For the text-containing cell, return its midpoint in [X, Y] coordinate format. 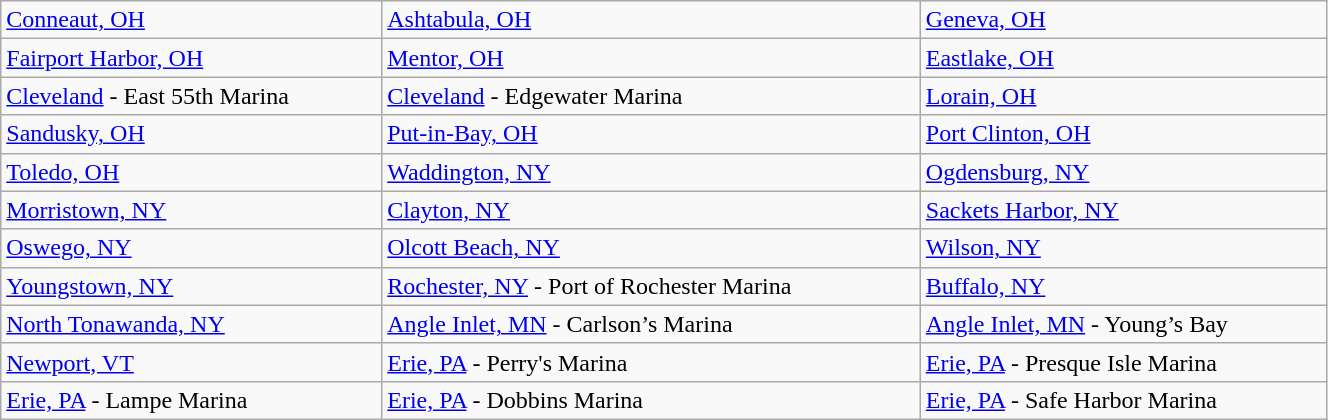
Erie, PA - Lampe Marina [192, 400]
Mentor, OH [652, 58]
Geneva, OH [1123, 20]
Buffalo, NY [1123, 286]
Sandusky, OH [192, 134]
Clayton, NY [652, 210]
Erie, PA - Perry's Marina [652, 362]
Olcott Beach, NY [652, 248]
Erie, PA - Presque Isle Marina [1123, 362]
Youngstown, NY [192, 286]
Oswego, NY [192, 248]
Lorain, OH [1123, 96]
Angle Inlet, MN - Young’s Bay [1123, 324]
Cleveland - Edgewater Marina [652, 96]
Waddington, NY [652, 172]
Morristown, NY [192, 210]
Put-in-Bay, OH [652, 134]
Erie, PA - Dobbins Marina [652, 400]
Rochester, NY - Port of Rochester Marina [652, 286]
Eastlake, OH [1123, 58]
Ashtabula, OH [652, 20]
Sackets Harbor, NY [1123, 210]
Ogdensburg, NY [1123, 172]
Angle Inlet, MN - Carlson’s Marina [652, 324]
Newport, VT [192, 362]
Erie, PA - Safe Harbor Marina [1123, 400]
Port Clinton, OH [1123, 134]
Conneaut, OH [192, 20]
Toledo, OH [192, 172]
Fairport Harbor, OH [192, 58]
North Tonawanda, NY [192, 324]
Wilson, NY [1123, 248]
Cleveland - East 55th Marina [192, 96]
